From the cell containing the given text, extract its center point as [X, Y] coordinate. 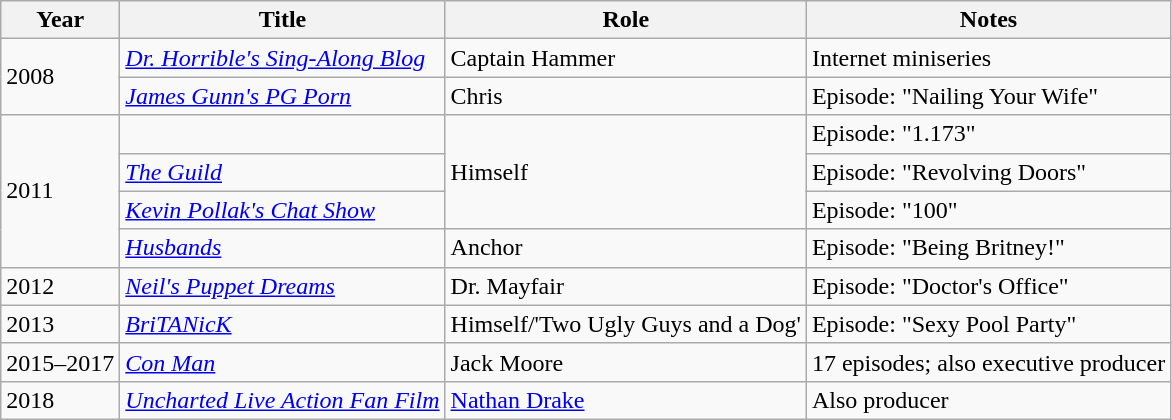
James Gunn's PG Porn [282, 96]
Episode: "Sexy Pool Party" [988, 324]
Nathan Drake [626, 400]
Internet miniseries [988, 58]
Episode: "Revolving Doors" [988, 172]
Episode: "1.173" [988, 134]
2018 [60, 400]
Con Man [282, 362]
17 episodes; also executive producer [988, 362]
Uncharted Live Action Fan Film [282, 400]
Chris [626, 96]
2015–2017 [60, 362]
2011 [60, 191]
The Guild [282, 172]
Also producer [988, 400]
Episode: "100" [988, 210]
Dr. Horrible's Sing-Along Blog [282, 58]
Episode: "Nailing Your Wife" [988, 96]
2013 [60, 324]
Kevin Pollak's Chat Show [282, 210]
Himself/'Two Ugly Guys and a Dog' [626, 324]
Husbands [282, 248]
Title [282, 20]
Year [60, 20]
Episode: "Being Britney!" [988, 248]
Jack Moore [626, 362]
Notes [988, 20]
Captain Hammer [626, 58]
Anchor [626, 248]
Dr. Mayfair [626, 286]
Episode: "Doctor's Office" [988, 286]
Neil's Puppet Dreams [282, 286]
2008 [60, 77]
BriTANicK [282, 324]
Himself [626, 172]
2012 [60, 286]
Role [626, 20]
